Determine the (X, Y) coordinate at the center of the cell enclosing the given text.  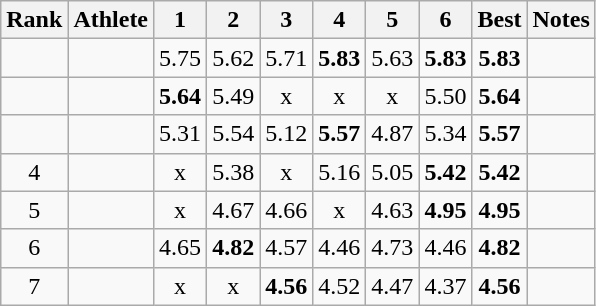
4.47 (392, 286)
4.73 (392, 248)
5.71 (286, 58)
4.67 (234, 210)
5.63 (392, 58)
5.34 (446, 134)
5.62 (234, 58)
5.54 (234, 134)
5.75 (180, 58)
Notes (561, 20)
4.63 (392, 210)
5.38 (234, 172)
Rank (34, 20)
4.37 (446, 286)
2 (234, 20)
5.50 (446, 96)
5.16 (340, 172)
Athlete (111, 20)
7 (34, 286)
5.31 (180, 134)
4.52 (340, 286)
5.05 (392, 172)
5.49 (234, 96)
4.65 (180, 248)
4.66 (286, 210)
5.12 (286, 134)
Best (500, 20)
1 (180, 20)
4.87 (392, 134)
4.57 (286, 248)
3 (286, 20)
